Output the [x, y] coordinate of the center of the cell containing the given text.  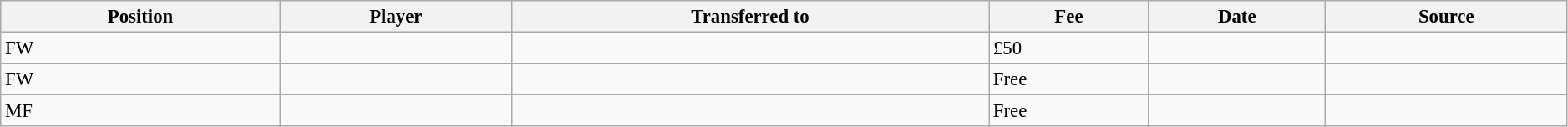
£50 [1069, 48]
Date [1236, 17]
Source [1446, 17]
Transferred to [750, 17]
MF [140, 111]
Player [396, 17]
Position [140, 17]
Fee [1069, 17]
